Find where the given text appears and provide that cell's center as (X, Y) coordinate. 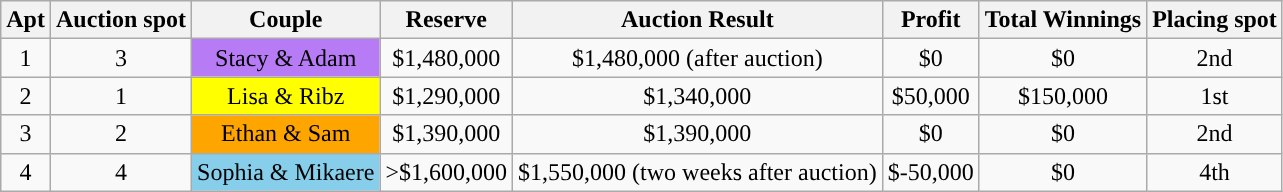
Ethan & Sam (286, 134)
$150,000 (1062, 96)
Apt (26, 20)
Lisa & Ribz (286, 96)
Couple (286, 20)
$1,550,000 (two weeks after auction) (698, 172)
1st (1215, 96)
$-50,000 (930, 172)
Reserve (446, 20)
$1,480,000 (after auction) (698, 58)
Profit (930, 20)
Auction Result (698, 20)
$1,290,000 (446, 96)
Placing spot (1215, 20)
Sophia & Mikaere (286, 172)
Total Winnings (1062, 20)
>$1,600,000 (446, 172)
4th (1215, 172)
$50,000 (930, 96)
$1,480,000 (446, 58)
Stacy & Adam (286, 58)
$1,340,000 (698, 96)
Auction spot (120, 20)
